Identify which cell holds the provided text, then report its [X, Y] central coordinate. 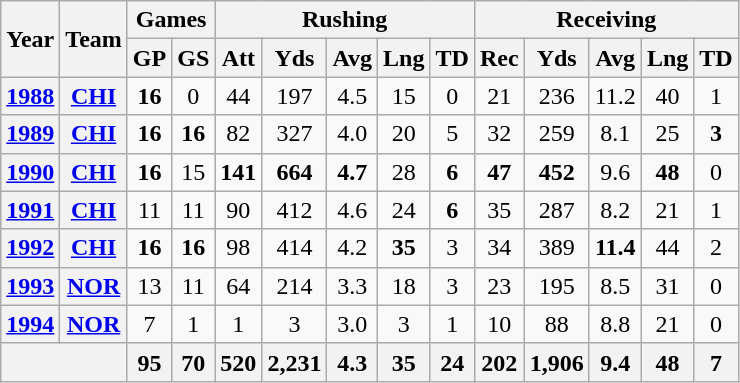
1991 [30, 210]
64 [238, 286]
70 [194, 362]
202 [499, 362]
90 [238, 210]
20 [404, 134]
95 [149, 362]
2 [716, 248]
Team [94, 39]
452 [556, 172]
28 [404, 172]
4.0 [352, 134]
11.4 [615, 248]
389 [556, 248]
2,231 [294, 362]
13 [149, 286]
1,906 [556, 362]
414 [294, 248]
236 [556, 96]
GP [149, 58]
8.1 [615, 134]
214 [294, 286]
1993 [30, 286]
664 [294, 172]
3.3 [352, 286]
520 [238, 362]
Games [170, 20]
412 [294, 210]
4.5 [352, 96]
141 [238, 172]
31 [667, 286]
3.0 [352, 324]
1990 [30, 172]
Receiving [606, 20]
4.6 [352, 210]
9.4 [615, 362]
8.5 [615, 286]
32 [499, 134]
8.8 [615, 324]
9.6 [615, 172]
195 [556, 286]
1988 [30, 96]
18 [404, 286]
Rec [499, 58]
1994 [30, 324]
23 [499, 286]
259 [556, 134]
Rushing [345, 20]
34 [499, 248]
4.2 [352, 248]
40 [667, 96]
10 [499, 324]
98 [238, 248]
1992 [30, 248]
11.2 [615, 96]
197 [294, 96]
5 [452, 134]
287 [556, 210]
82 [238, 134]
4.3 [352, 362]
Att [238, 58]
88 [556, 324]
327 [294, 134]
25 [667, 134]
Year [30, 39]
47 [499, 172]
8.2 [615, 210]
4.7 [352, 172]
GS [194, 58]
1989 [30, 134]
